Identify which cell holds the provided text, then report its (x, y) central coordinate. 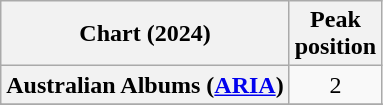
Peakposition (335, 34)
2 (335, 85)
Chart (2024) (145, 34)
Australian Albums (ARIA) (145, 85)
